Find where the given text appears and provide that cell's center as (X, Y) coordinate. 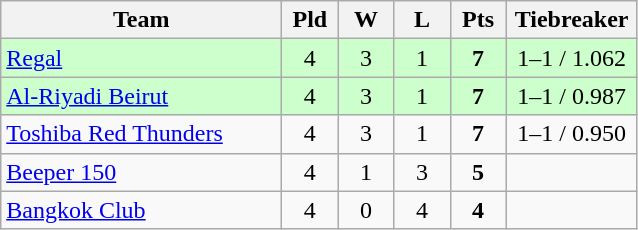
Tiebreaker (572, 20)
Pts (478, 20)
Pld (310, 20)
5 (478, 172)
Regal (142, 58)
Bangkok Club (142, 210)
1–1 / 0.950 (572, 134)
Toshiba Red Thunders (142, 134)
1–1 / 0.987 (572, 96)
W (366, 20)
0 (366, 210)
Team (142, 20)
Al-Riyadi Beirut (142, 96)
Beeper 150 (142, 172)
L (422, 20)
1–1 / 1.062 (572, 58)
